Locate the cell with the specified text and output its (x, y) center coordinate. 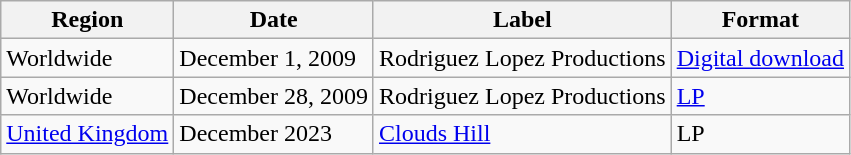
United Kingdom (88, 134)
December 1, 2009 (274, 58)
Clouds Hill (522, 134)
Date (274, 20)
Format (760, 20)
Label (522, 20)
December 2023 (274, 134)
December 28, 2009 (274, 96)
Region (88, 20)
Digital download (760, 58)
